Scan for the cell matching the given text and deliver its [X, Y] coordinate at center. 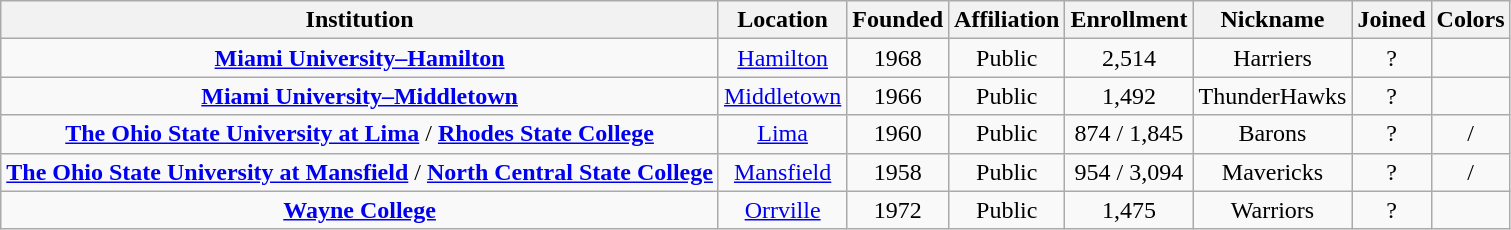
The Ohio State University at Lima / Rhodes State College [360, 134]
Hamilton [782, 58]
874 / 1,845 [1129, 134]
Harriers [1272, 58]
Middletown [782, 96]
Wayne College [360, 210]
Barons [1272, 134]
1972 [898, 210]
Lima [782, 134]
The Ohio State University at Mansfield / North Central State College [360, 172]
Miami University–Middletown [360, 96]
2,514 [1129, 58]
1968 [898, 58]
Founded [898, 20]
954 / 3,094 [1129, 172]
ThunderHawks [1272, 96]
1958 [898, 172]
Miami University–Hamilton [360, 58]
Affiliation [1007, 20]
1966 [898, 96]
Orrville [782, 210]
Enrollment [1129, 20]
1,475 [1129, 210]
Mansfield [782, 172]
Joined [1392, 20]
Nickname [1272, 20]
Warriors [1272, 210]
Institution [360, 20]
1960 [898, 134]
Location [782, 20]
Colors [1470, 20]
Mavericks [1272, 172]
1,492 [1129, 96]
